Scan for the cell matching the given text and deliver its (X, Y) coordinate at center. 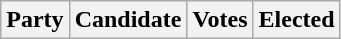
Party (35, 20)
Votes (220, 20)
Candidate (128, 20)
Elected (296, 20)
